Identify which cell holds the provided text, then report its (X, Y) central coordinate. 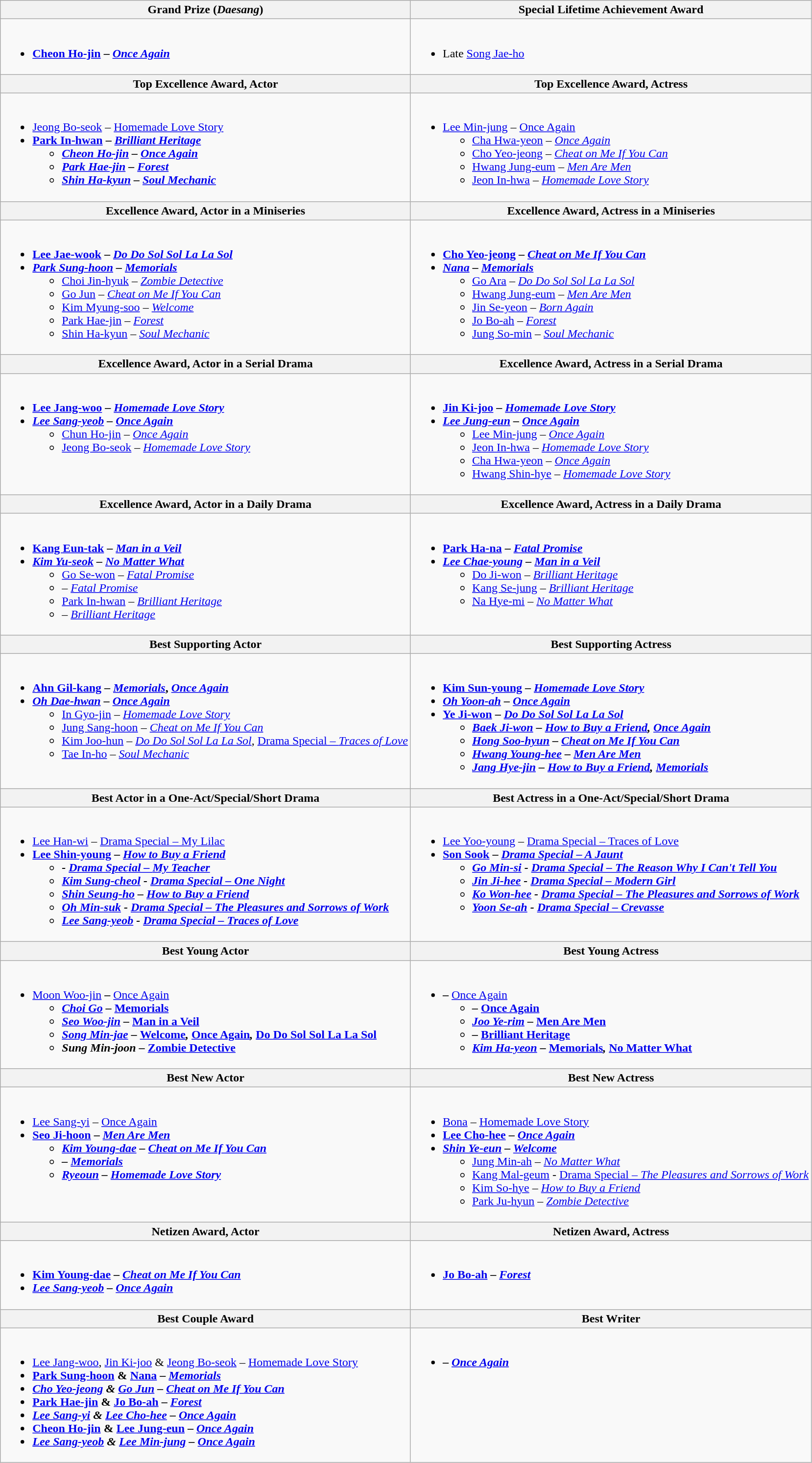
Best New Actress (611, 1078)
Excellence Award, Actor in a Daily Drama (206, 504)
Excellence Award, Actor in a Serial Drama (206, 364)
Netizen Award, Actor (206, 1231)
Lee Min-jung – Once AgainCha Hwa-yeon – Once AgainCho Yeo-jeong – Cheat on Me If You CanHwang Jung-eum – Men Are MenJeon In-hwa – Homemade Love Story (611, 147)
Excellence Award, Actress in a Serial Drama (611, 364)
Best Young Actor (206, 951)
Jeong Bo-seok – Homemade Love StoryPark In-hwan – Brilliant HeritageCheon Ho-jin – Once AgainPark Hae-jin – ForestShin Ha-kyun – Soul Mechanic (206, 147)
Best Couple Award (206, 1319)
Excellence Award, Actress in a Daily Drama (611, 504)
Park Ha-na – Fatal PromiseLee Chae-young – Man in a VeilDo Ji-won – Brilliant HeritageKang Se-jung – Brilliant HeritageNa Hye-mi – No Matter What (611, 574)
Best New Actor (206, 1078)
Grand Prize (Daesang) (206, 10)
Late Song Jae-ho (611, 47)
Best Supporting Actress (611, 644)
Best Writer (611, 1319)
– Once Again (611, 1395)
Cheon Ho-jin – Once Again (206, 47)
Excellence Award, Actress in a Miniseries (611, 211)
Top Excellence Award, Actress (611, 84)
Netizen Award, Actress (611, 1231)
Top Excellence Award, Actor (206, 84)
Lee Jang-woo – Homemade Love StoryLee Sang-yeob – Once AgainChun Ho-jin – Once AgainJeong Bo-seok – Homemade Love Story (206, 434)
Lee Sang-yi – Once AgainSeo Ji-hoon – Men Are MenKim Young-dae – Cheat on Me If You Can – MemorialsRyeoun – Homemade Love Story (206, 1155)
Best Actor in a One-Act/Special/Short Drama (206, 798)
Best Supporting Actor (206, 644)
Jo Bo-ah – Forest (611, 1275)
Best Young Actress (611, 951)
Kim Young-dae – Cheat on Me If You CanLee Sang-yeob – Once Again (206, 1275)
– Once Again – Once AgainJoo Ye-rim – Men Are Men – Brilliant HeritageKim Ha-yeon – Memorials, No Matter What (611, 1015)
Special Lifetime Achievement Award (611, 10)
Best Actress in a One-Act/Special/Short Drama (611, 798)
Excellence Award, Actor in a Miniseries (206, 211)
